Find where the given text appears and provide that cell's center as (x, y) coordinate. 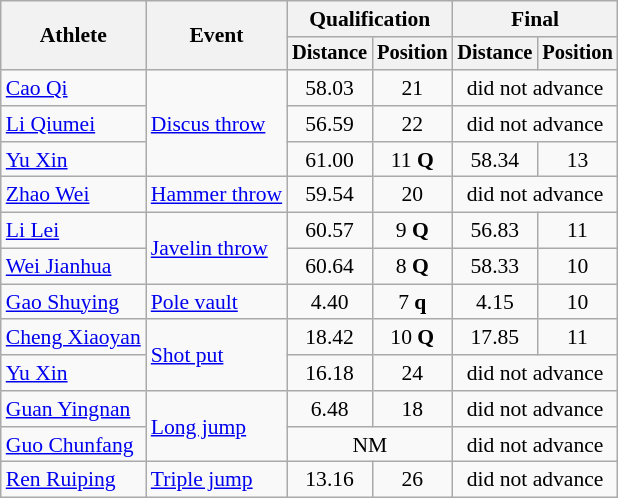
Javelin throw (216, 248)
Gao Shuying (74, 302)
Pole vault (216, 302)
58.34 (494, 160)
Final (534, 19)
NM (370, 445)
56.59 (330, 124)
61.00 (330, 160)
Shot put (216, 356)
Cheng Xiaoyan (74, 338)
7 q (412, 302)
Li Qiumei (74, 124)
16.18 (330, 373)
58.33 (494, 267)
26 (412, 480)
9 Q (412, 231)
Long jump (216, 426)
22 (412, 124)
13 (577, 160)
Ren Ruiping (74, 480)
18.42 (330, 338)
21 (412, 88)
59.54 (330, 195)
Li Lei (74, 231)
Wei Jianhua (74, 267)
4.15 (494, 302)
6.48 (330, 409)
Cao Qi (74, 88)
60.57 (330, 231)
20 (412, 195)
13.16 (330, 480)
10 Q (412, 338)
60.64 (330, 267)
11 Q (412, 160)
Guo Chunfang (74, 445)
56.83 (494, 231)
Zhao Wei (74, 195)
24 (412, 373)
Athlete (74, 36)
Discus throw (216, 124)
Guan Yingnan (74, 409)
Qualification (370, 19)
Triple jump (216, 480)
Hammer throw (216, 195)
4.40 (330, 302)
Event (216, 36)
17.85 (494, 338)
58.03 (330, 88)
18 (412, 409)
8 Q (412, 267)
